Identify which cell holds the provided text, then report its (X, Y) central coordinate. 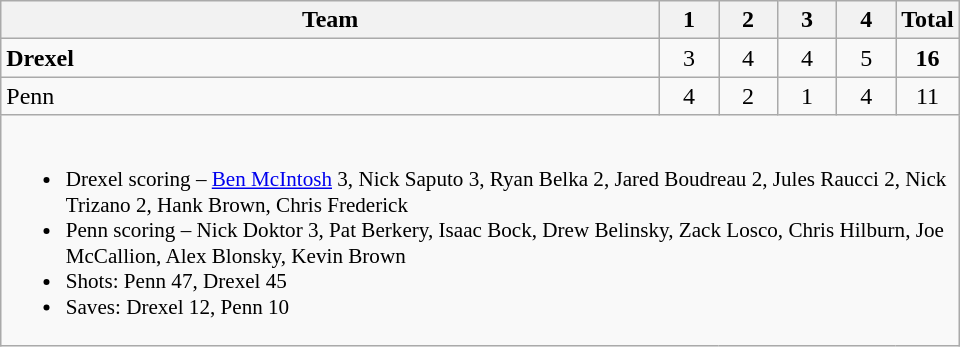
16 (928, 58)
Drexel (330, 58)
Penn (330, 96)
11 (928, 96)
5 (866, 58)
Team (330, 20)
Total (928, 20)
